Return [X, Y] of the center of cell containing provided text 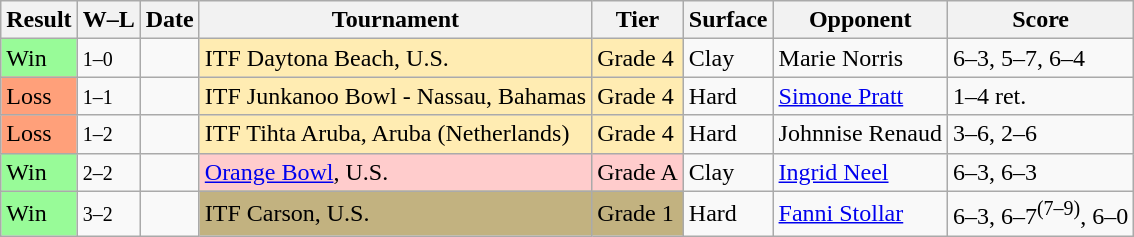
Result [39, 20]
Opponent [860, 20]
Tournament [395, 20]
ITF Tihta Aruba, Aruba (Netherlands) [395, 134]
ITF Carson, U.S. [395, 214]
1–0 [108, 58]
1–4 ret. [1040, 96]
6–3, 6–3 [1040, 172]
Score [1040, 20]
Marie Norris [860, 58]
2–2 [108, 172]
3–2 [108, 214]
Grade A [638, 172]
Date [170, 20]
Orange Bowl, U.S. [395, 172]
Tier [638, 20]
ITF Junkanoo Bowl - Nassau, Bahamas [395, 96]
1–1 [108, 96]
Ingrid Neel [860, 172]
3–6, 2–6 [1040, 134]
Grade 1 [638, 214]
1–2 [108, 134]
Surface [728, 20]
6–3, 5–7, 6–4 [1040, 58]
ITF Daytona Beach, U.S. [395, 58]
6–3, 6–7(7–9), 6–0 [1040, 214]
Johnnise Renaud [860, 134]
Fanni Stollar [860, 214]
Simone Pratt [860, 96]
W–L [108, 20]
